Output the (X, Y) coordinate of the center of the cell containing the given text.  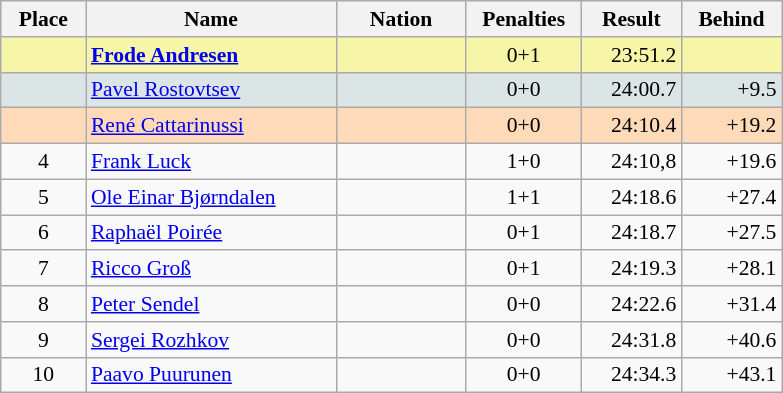
1+0 (524, 162)
7 (44, 269)
10 (44, 375)
Pavel Rostovtsev (211, 90)
+27.5 (731, 233)
+9.5 (731, 90)
Result (631, 19)
Frode Andresen (211, 55)
+19.2 (731, 126)
24:19.3 (631, 269)
+19.6 (731, 162)
Frank Luck (211, 162)
+27.4 (731, 197)
24:10,8 (631, 162)
Name (211, 19)
René Cattarinussi (211, 126)
4 (44, 162)
24:34.3 (631, 375)
Raphaël Poirée (211, 233)
Ole Einar Bjørndalen (211, 197)
+43.1 (731, 375)
Peter Sendel (211, 304)
24:00.7 (631, 90)
Penalties (524, 19)
+31.4 (731, 304)
24:22.6 (631, 304)
9 (44, 340)
8 (44, 304)
24:18.6 (631, 197)
Place (44, 19)
24:10.4 (631, 126)
Paavo Puurunen (211, 375)
24:31.8 (631, 340)
Behind (731, 19)
+28.1 (731, 269)
24:18.7 (631, 233)
1+1 (524, 197)
Ricco Groß (211, 269)
23:51.2 (631, 55)
5 (44, 197)
6 (44, 233)
Sergei Rozhkov (211, 340)
+40.6 (731, 340)
Nation (401, 19)
